Search for the cell housing the specified text and yield its (x, y) center coordinate. 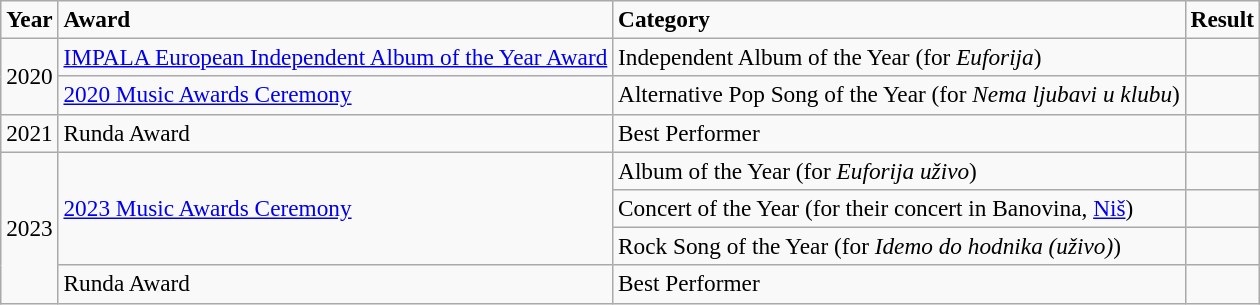
Concert of the Year (for their concert in Banovina, Niš) (900, 208)
2023 Music Awards Ceremony (336, 208)
Alternative Pop Song of the Year (for Nema ljubavi u klubu) (900, 95)
Award (336, 19)
2021 (30, 133)
Album of the Year (for Euforija uživo) (900, 170)
2023 (30, 226)
2020 Music Awards Ceremony (336, 95)
Rock Song of the Year (for Idemo do hodnika (uživo)) (900, 246)
2020 (30, 76)
Category (900, 19)
Result (1222, 19)
Independent Album of the Year (for Euforija) (900, 57)
Year (30, 19)
IMPALA European Independent Album of the Year Award (336, 57)
